Identify which cell holds the provided text, then report its (X, Y) central coordinate. 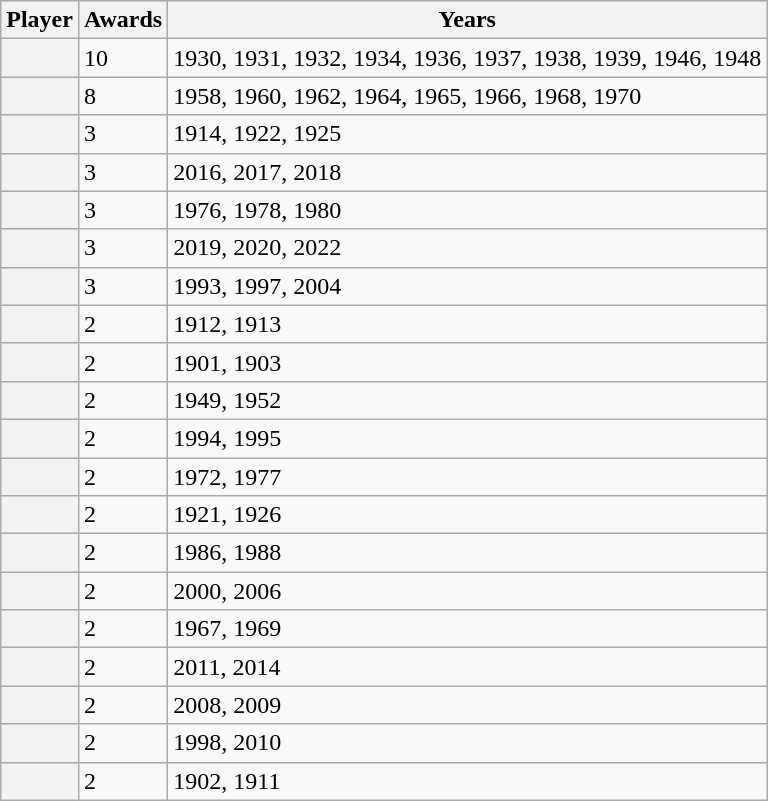
1914, 1922, 1925 (468, 134)
2008, 2009 (468, 705)
1958, 1960, 1962, 1964, 1965, 1966, 1968, 1970 (468, 96)
1994, 1995 (468, 438)
1976, 1978, 1980 (468, 210)
1993, 1997, 2004 (468, 286)
Player (40, 20)
Awards (122, 20)
2019, 2020, 2022 (468, 248)
2000, 2006 (468, 591)
1972, 1977 (468, 477)
1998, 2010 (468, 743)
Years (468, 20)
1912, 1913 (468, 324)
8 (122, 96)
1902, 1911 (468, 781)
1930, 1931, 1932, 1934, 1936, 1937, 1938, 1939, 1946, 1948 (468, 58)
1986, 1988 (468, 553)
1901, 1903 (468, 362)
10 (122, 58)
1921, 1926 (468, 515)
2016, 2017, 2018 (468, 172)
1967, 1969 (468, 629)
2011, 2014 (468, 667)
1949, 1952 (468, 400)
